Pinpoint the cell where the given text exists, returning its [x, y] midpoint coordinate. 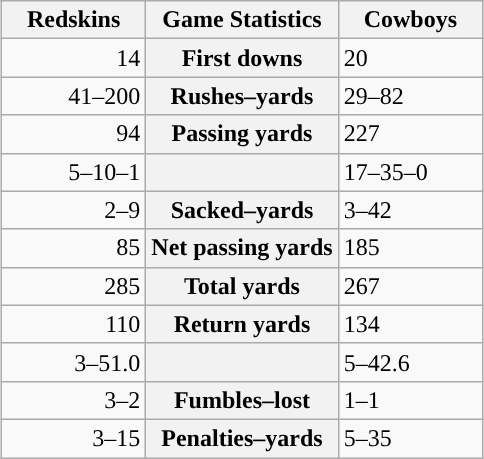
Passing yards [242, 134]
41–200 [73, 96]
3–42 [410, 210]
94 [73, 134]
Sacked–yards [242, 210]
5–42.6 [410, 362]
Redskins [73, 20]
185 [410, 248]
Fumbles–lost [242, 400]
3–15 [73, 438]
Return yards [242, 324]
Rushes–yards [242, 96]
1–1 [410, 400]
Net passing yards [242, 248]
Penalties–yards [242, 438]
3–51.0 [73, 362]
110 [73, 324]
85 [73, 248]
Game Statistics [242, 20]
2–9 [73, 210]
17–35–0 [410, 172]
3–2 [73, 400]
Cowboys [410, 20]
5–10–1 [73, 172]
14 [73, 58]
227 [410, 134]
First downs [242, 58]
20 [410, 58]
29–82 [410, 96]
5–35 [410, 438]
134 [410, 324]
Total yards [242, 286]
267 [410, 286]
285 [73, 286]
